Scan for the cell matching the given text and deliver its [X, Y] coordinate at center. 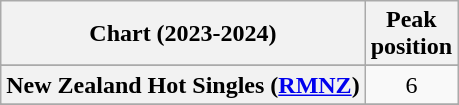
6 [411, 85]
Peakposition [411, 34]
New Zealand Hot Singles (RMNZ) [183, 85]
Chart (2023-2024) [183, 34]
